From the cell containing the given text, extract its center point as (x, y) coordinate. 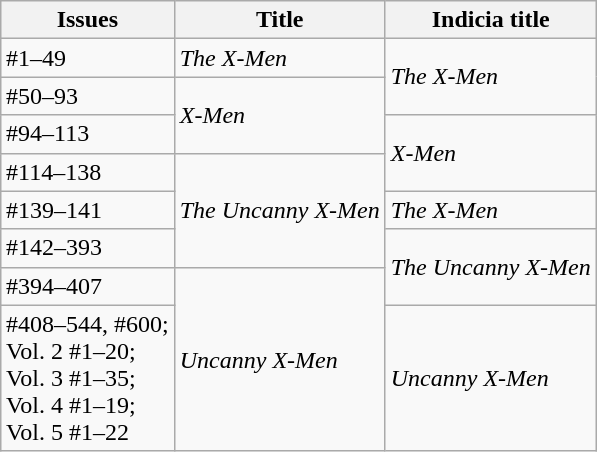
#94–113 (87, 134)
#139–141 (87, 210)
#394–407 (87, 286)
#114–138 (87, 172)
#1–49 (87, 58)
#142–393 (87, 248)
Title (280, 20)
Indicia title (490, 20)
#408–544, #600;Vol. 2 #1–20;Vol. 3 #1–35;Vol. 4 #1–19;Vol. 5 #1–22 (87, 378)
#50–93 (87, 96)
Issues (87, 20)
